Pinpoint the cell where the given text exists, returning its (X, Y) midpoint coordinate. 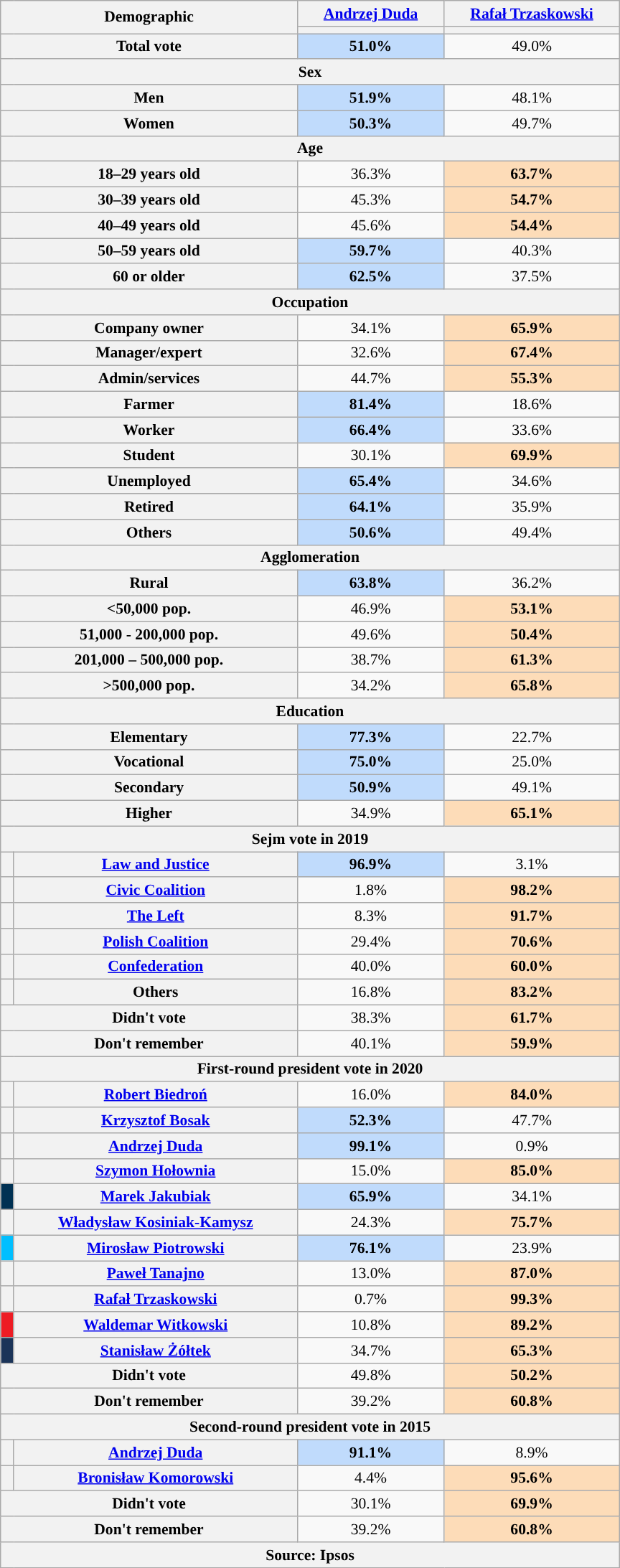
8.3% (370, 916)
3.1% (532, 865)
47.7% (532, 1120)
Vocational (149, 762)
23.9% (532, 1248)
40.3% (532, 251)
Polish Coalition (155, 942)
Marek Jakubiak (155, 1197)
24.3% (370, 1223)
Women (149, 123)
34.6% (532, 482)
8.9% (532, 1452)
60.0% (532, 967)
49.0% (532, 47)
91.1% (370, 1452)
Retired (149, 507)
61.7% (532, 1018)
49.8% (370, 1376)
45.6% (370, 225)
44.7% (370, 379)
Mirosław Piotrowski (155, 1248)
64.1% (370, 507)
Civic Coalition (155, 891)
84.0% (532, 1095)
34.2% (370, 686)
49.6% (370, 634)
60 or older (149, 277)
18–29 years old (149, 174)
63.7% (532, 174)
54.4% (532, 225)
Demographic (149, 17)
The Left (155, 916)
Men (149, 98)
70.6% (532, 942)
50.4% (532, 634)
85.0% (532, 1171)
16.0% (370, 1095)
50.6% (370, 532)
10.8% (370, 1325)
0.7% (370, 1300)
Unemployed (149, 482)
87.0% (532, 1274)
98.2% (532, 891)
50.9% (370, 788)
37.5% (532, 277)
50.3% (370, 123)
Bronisław Komorowski (155, 1478)
Student (149, 456)
Robert Biedroń (155, 1095)
59.9% (532, 1043)
40.1% (370, 1043)
67.4% (532, 353)
Admin/services (149, 379)
Total vote (149, 47)
38.7% (370, 660)
Source: Ipsos (310, 1555)
52.3% (370, 1120)
95.6% (532, 1478)
16.8% (370, 992)
Education (310, 711)
50.2% (532, 1376)
65.8% (532, 686)
55.3% (532, 379)
Worker (149, 430)
30–39 years old (149, 200)
33.6% (532, 430)
45.3% (370, 200)
Farmer (149, 405)
49.1% (532, 788)
25.0% (532, 762)
40.0% (370, 967)
76.1% (370, 1248)
First-round president vote in 2020 (310, 1069)
>500,000 pop. (149, 686)
63.8% (370, 583)
35.9% (532, 507)
49.7% (532, 123)
62.5% (370, 277)
Secondary (149, 788)
<50,000 pop. (149, 609)
Sejm vote in 2019 (310, 839)
38.3% (370, 1018)
Krzysztof Bosak (155, 1120)
4.4% (370, 1478)
77.3% (370, 737)
96.9% (370, 865)
99.3% (532, 1300)
34.7% (370, 1351)
66.4% (370, 430)
51.9% (370, 98)
65.3% (532, 1351)
83.2% (532, 992)
65.1% (532, 814)
46.9% (370, 609)
Władysław Kosiniak-Kamysz (155, 1223)
81.4% (370, 405)
53.1% (532, 609)
15.0% (370, 1171)
Sex (310, 72)
50–59 years old (149, 251)
13.0% (370, 1274)
Waldemar Witkowski (155, 1325)
32.6% (370, 353)
51.0% (370, 47)
89.2% (532, 1325)
18.6% (532, 405)
Occupation (310, 302)
51,000 - 200,000 pop. (149, 634)
29.4% (370, 942)
1.8% (370, 891)
75.7% (532, 1223)
75.0% (370, 762)
Paweł Tanajno (155, 1274)
Higher (149, 814)
34.9% (370, 814)
Szymon Hołownia (155, 1171)
36.3% (370, 174)
65.4% (370, 482)
Manager/expert (149, 353)
Law and Justice (155, 865)
Company owner (149, 328)
48.1% (532, 98)
Agglomeration (310, 558)
Elementary (149, 737)
Second-round president vote in 2015 (310, 1427)
36.2% (532, 583)
49.4% (532, 532)
61.3% (532, 660)
40–49 years old (149, 225)
91.7% (532, 916)
22.7% (532, 737)
201,000 – 500,000 pop. (149, 660)
Confederation (155, 967)
Stanisław Żółtek (155, 1351)
99.1% (370, 1146)
Age (310, 149)
Rural (149, 583)
0.9% (532, 1146)
59.7% (370, 251)
54.7% (532, 200)
